Pinpoint the cell where the given text exists, returning its (x, y) midpoint coordinate. 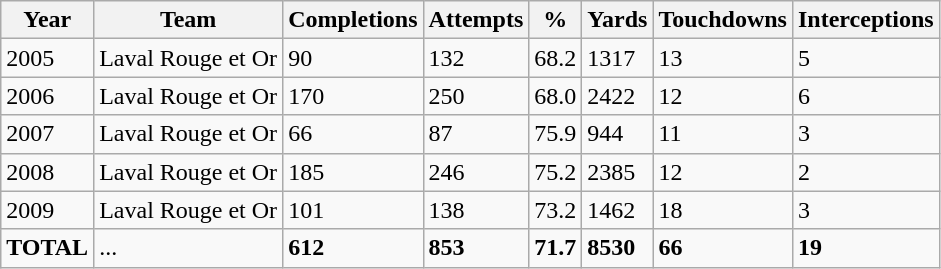
2009 (48, 210)
90 (353, 58)
2 (866, 172)
68.2 (556, 58)
138 (476, 210)
Year (48, 20)
Touchdowns (723, 20)
% (556, 20)
185 (353, 172)
132 (476, 58)
... (188, 248)
TOTAL (48, 248)
75.9 (556, 134)
Attempts (476, 20)
19 (866, 248)
2385 (618, 172)
101 (353, 210)
68.0 (556, 96)
Team (188, 20)
13 (723, 58)
2008 (48, 172)
944 (618, 134)
Completions (353, 20)
11 (723, 134)
2007 (48, 134)
612 (353, 248)
Interceptions (866, 20)
8530 (618, 248)
170 (353, 96)
75.2 (556, 172)
6 (866, 96)
250 (476, 96)
18 (723, 210)
Yards (618, 20)
5 (866, 58)
2422 (618, 96)
1462 (618, 210)
73.2 (556, 210)
71.7 (556, 248)
1317 (618, 58)
246 (476, 172)
87 (476, 134)
2006 (48, 96)
853 (476, 248)
2005 (48, 58)
